Output the (X, Y) coordinate of the center of the cell containing the given text.  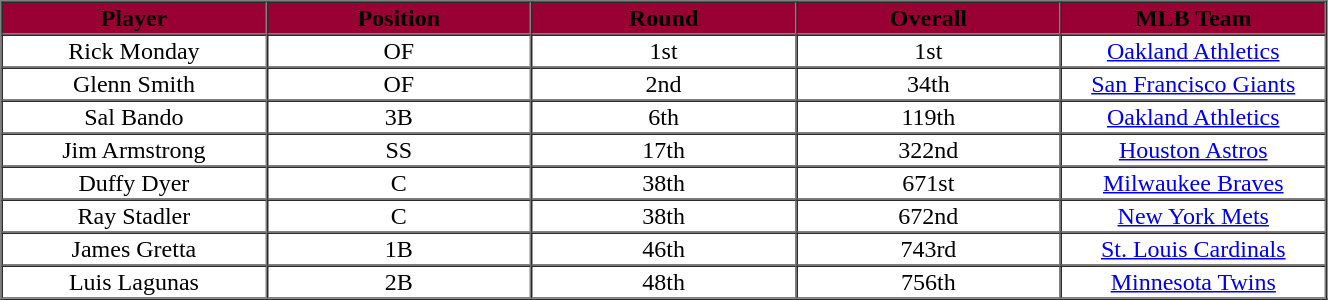
46th (664, 248)
San Francisco Giants (1194, 84)
Sal Bando (134, 116)
Overall (928, 18)
3B (398, 116)
1B (398, 248)
Round (664, 18)
Jim Armstrong (134, 150)
Luis Lagunas (134, 282)
2B (398, 282)
MLB Team (1194, 18)
672nd (928, 216)
New York Mets (1194, 216)
Rick Monday (134, 50)
St. Louis Cardinals (1194, 248)
Ray Stadler (134, 216)
Position (398, 18)
34th (928, 84)
Minnesota Twins (1194, 282)
322nd (928, 150)
SS (398, 150)
6th (664, 116)
Houston Astros (1194, 150)
2nd (664, 84)
James Gretta (134, 248)
Glenn Smith (134, 84)
671st (928, 182)
Player (134, 18)
756th (928, 282)
48th (664, 282)
17th (664, 150)
119th (928, 116)
743rd (928, 248)
Duffy Dyer (134, 182)
Milwaukee Braves (1194, 182)
